Return the [x, y] coordinate for the center point of the cell that contains the specified text.  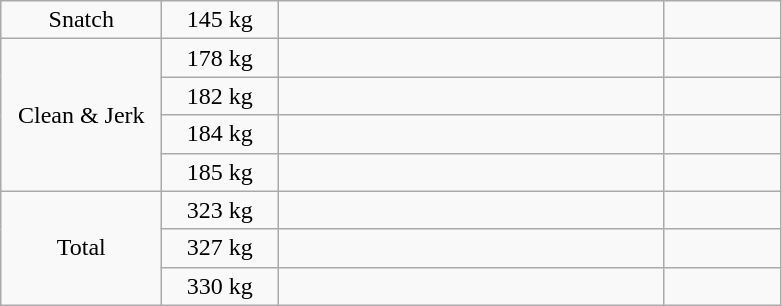
Clean & Jerk [82, 115]
327 kg [220, 248]
182 kg [220, 96]
323 kg [220, 210]
Snatch [82, 20]
145 kg [220, 20]
185 kg [220, 172]
330 kg [220, 286]
Total [82, 248]
184 kg [220, 134]
178 kg [220, 58]
